Locate the cell with the specified text and output its (X, Y) center coordinate. 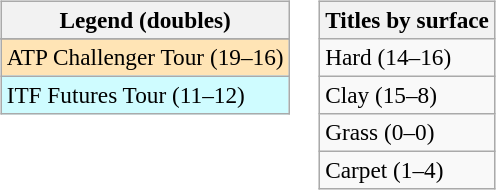
Legend (doubles) (145, 20)
ITF Futures Tour (11–12) (145, 95)
Hard (14–16) (408, 57)
ATP Challenger Tour (19–16) (145, 57)
Clay (15–8) (408, 95)
Grass (0–0) (408, 133)
Titles by surface (408, 20)
Carpet (1–4) (408, 171)
